Search for the cell housing the specified text and yield its [x, y] center coordinate. 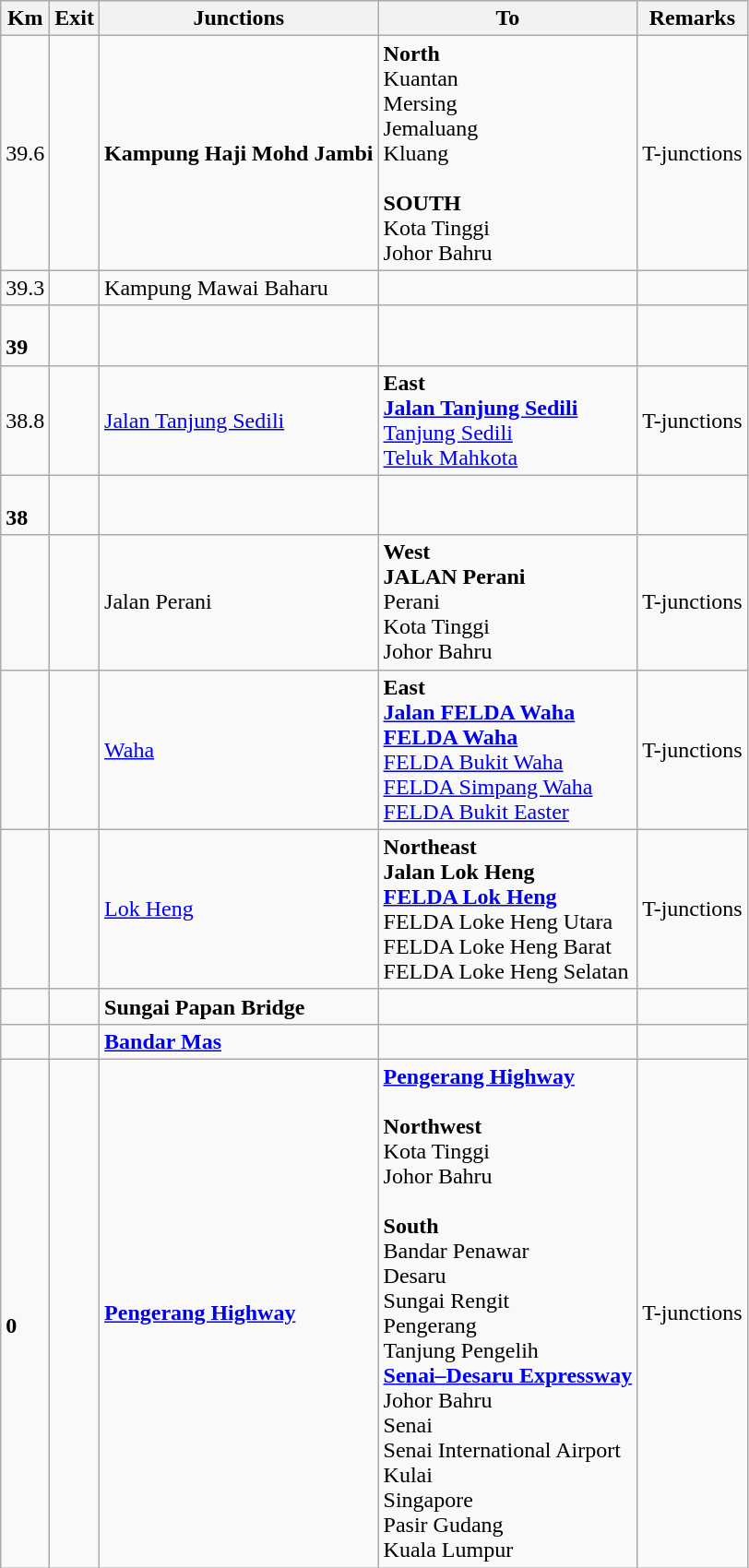
Exit [75, 18]
Kampung Haji Mohd Jambi [239, 153]
East Jalan Tanjung Sedili Tanjung Sedili Teluk Mahkota [507, 421]
39.3 [26, 288]
Jalan Perani [239, 602]
Lok Heng [239, 909]
NortheastJalan Lok HengFELDA Lok HengFELDA Loke Heng UtaraFELDA Loke Heng BaratFELDA Loke Heng Selatan [507, 909]
To [507, 18]
Remarks [693, 18]
Junctions [239, 18]
38 [26, 505]
Jalan Tanjung Sedili [239, 421]
Waha [239, 749]
Pengerang Highway [239, 1313]
North Kuantan Mersing Jemaluang KluangSOUTH Kota Tinggi Johor Bahru [507, 153]
38.8 [26, 421]
East Jalan FELDA WahaFELDA WahaFELDA Bukit WahaFELDA Simpang WahaFELDA Bukit Easter [507, 749]
Km [26, 18]
Bandar Mas [239, 1041]
0 [26, 1313]
39.6 [26, 153]
WestJALAN PeraniPerani Kota Tinggi Johor Bahru [507, 602]
39 [26, 336]
Sungai Papan Bridge [239, 1006]
Kampung Mawai Baharu [239, 288]
